For the text-containing cell, return its midpoint in (x, y) coordinate format. 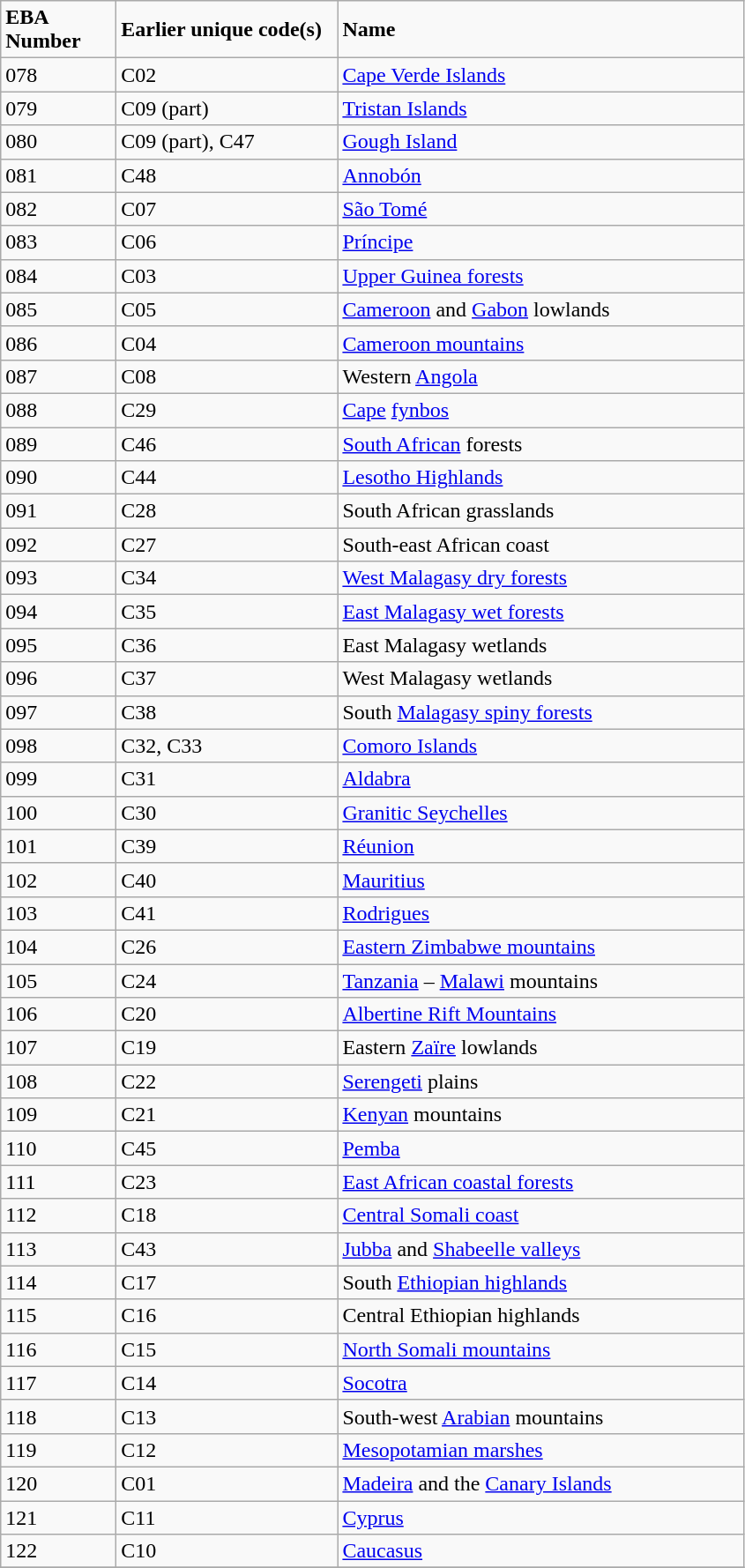
C09 (part) (227, 108)
Tanzania – Malawi mountains (541, 981)
C35 (227, 612)
C48 (227, 175)
East African coastal forests (541, 1182)
C11 (227, 1517)
C20 (227, 1014)
C08 (227, 376)
West Malagasy dry forests (541, 578)
Rodrigues (541, 913)
C24 (227, 981)
Aldabra (541, 779)
South-east African coast (541, 545)
C26 (227, 947)
C09 (part), C47 (227, 142)
093 (58, 578)
117 (58, 1383)
Serengeti plains (541, 1081)
121 (58, 1517)
089 (58, 443)
C34 (227, 578)
Madeira and the Canary Islands (541, 1483)
C14 (227, 1383)
096 (58, 679)
EBA Number (58, 30)
095 (58, 645)
Caucasus (541, 1551)
C28 (227, 511)
C45 (227, 1148)
South Ethiopian highlands (541, 1282)
114 (58, 1282)
Cape fynbos (541, 410)
119 (58, 1450)
Cameroon mountains (541, 343)
C41 (227, 913)
C03 (227, 276)
Mauritius (541, 880)
083 (58, 242)
Lesotho Highlands (541, 478)
C06 (227, 242)
113 (58, 1249)
Name (541, 30)
C38 (227, 712)
097 (58, 712)
C15 (227, 1349)
078 (58, 75)
C44 (227, 478)
109 (58, 1115)
Earlier unique code(s) (227, 30)
C46 (227, 443)
094 (58, 612)
South Malagasy spiny forests (541, 712)
Gough Island (541, 142)
C04 (227, 343)
South African grasslands (541, 511)
C30 (227, 813)
116 (58, 1349)
C17 (227, 1282)
Mesopotamian marshes (541, 1450)
Cape Verde Islands (541, 75)
Cameroon and Gabon lowlands (541, 309)
C16 (227, 1316)
Jubba and Shabeelle valleys (541, 1249)
091 (58, 511)
081 (58, 175)
C01 (227, 1483)
120 (58, 1483)
North Somali mountains (541, 1349)
Réunion (541, 846)
107 (58, 1048)
South-west Arabian mountains (541, 1416)
108 (58, 1081)
080 (58, 142)
C18 (227, 1215)
Comoro Islands (541, 746)
C02 (227, 75)
Tristan Islands (541, 108)
Annobón (541, 175)
092 (58, 545)
098 (58, 746)
Príncipe (541, 242)
East Malagasy wet forests (541, 612)
088 (58, 410)
C19 (227, 1048)
C10 (227, 1551)
C40 (227, 880)
104 (58, 947)
102 (58, 880)
103 (58, 913)
C23 (227, 1182)
C32, C33 (227, 746)
C39 (227, 846)
C43 (227, 1249)
Kenyan mountains (541, 1115)
Upper Guinea forests (541, 276)
C07 (227, 209)
101 (58, 846)
East Malagasy wetlands (541, 645)
Central Somali coast (541, 1215)
C05 (227, 309)
087 (58, 376)
São Tomé (541, 209)
C21 (227, 1115)
C22 (227, 1081)
West Malagasy wetlands (541, 679)
085 (58, 309)
115 (58, 1316)
090 (58, 478)
105 (58, 981)
Eastern Zimbabwe mountains (541, 947)
Central Ethiopian highlands (541, 1316)
122 (58, 1551)
082 (58, 209)
C31 (227, 779)
106 (58, 1014)
Eastern Zaïre lowlands (541, 1048)
Albertine Rift Mountains (541, 1014)
Cyprus (541, 1517)
C12 (227, 1450)
Pemba (541, 1148)
Granitic Seychelles (541, 813)
110 (58, 1148)
South African forests (541, 443)
112 (58, 1215)
111 (58, 1182)
C36 (227, 645)
C37 (227, 679)
C27 (227, 545)
079 (58, 108)
118 (58, 1416)
100 (58, 813)
086 (58, 343)
C29 (227, 410)
084 (58, 276)
Western Angola (541, 376)
099 (58, 779)
C13 (227, 1416)
Socotra (541, 1383)
